Identify which cell holds the provided text, then report its (x, y) central coordinate. 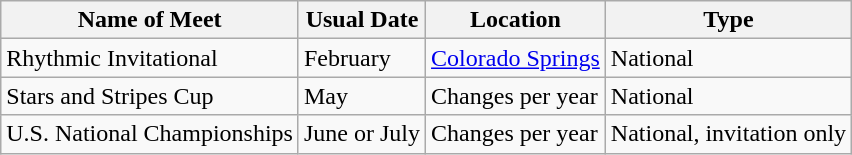
Stars and Stripes Cup (150, 96)
February (362, 58)
Name of Meet (150, 20)
U.S. National Championships (150, 134)
Type (728, 20)
Usual Date (362, 20)
May (362, 96)
Location (516, 20)
Rhythmic Invitational (150, 58)
June or July (362, 134)
Colorado Springs (516, 58)
National, invitation only (728, 134)
